Locate the cell with the specified text and output its [X, Y] center coordinate. 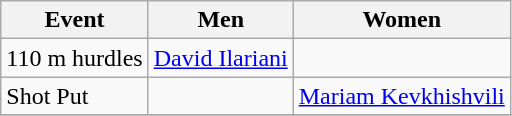
Men [220, 20]
Shot Put [74, 96]
110 m hurdles [74, 58]
Event [74, 20]
David Ilariani [220, 58]
Women [402, 20]
Mariam Kevkhishvili [402, 96]
